Pinpoint the cell where the given text exists, returning its [X, Y] midpoint coordinate. 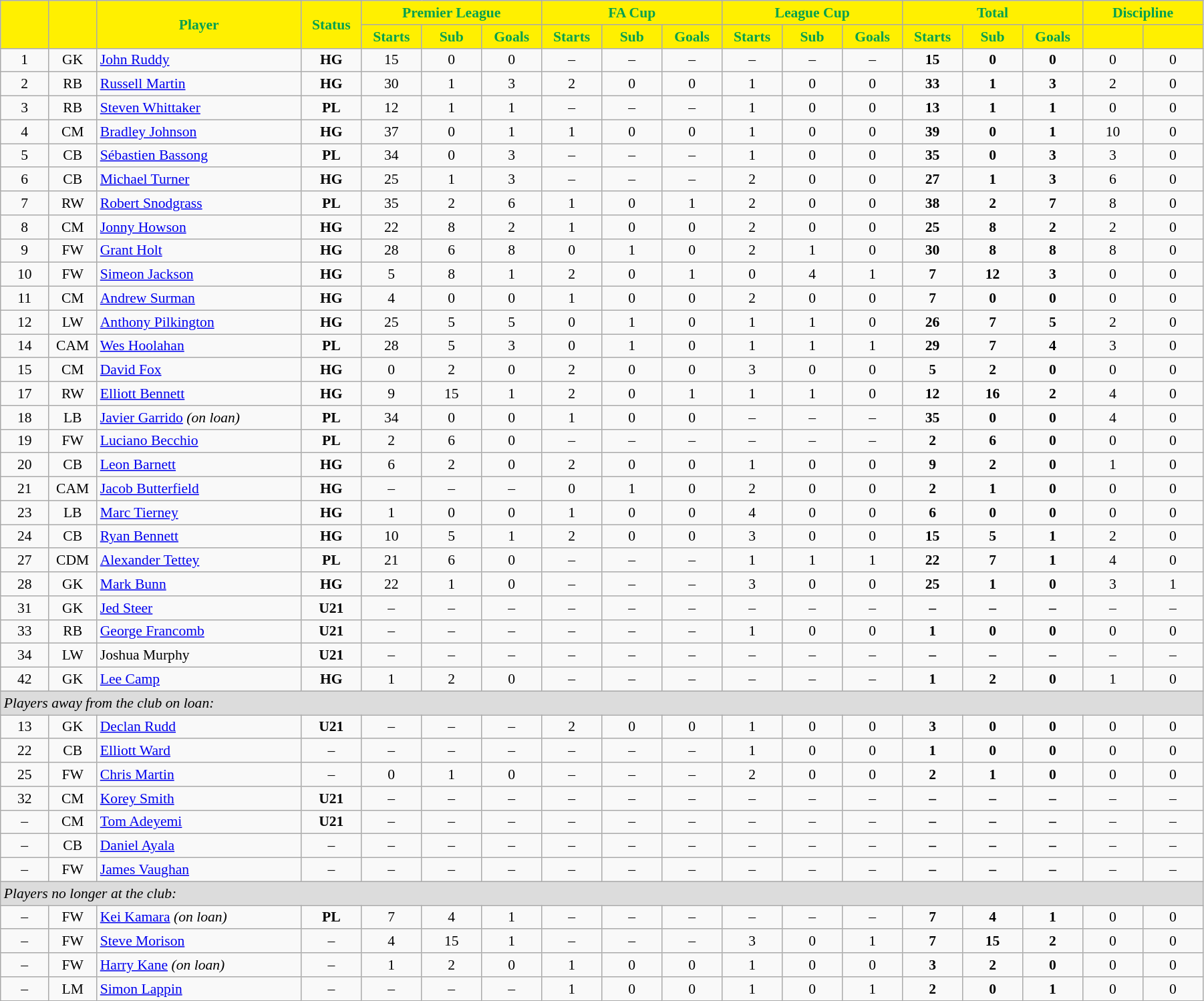
Elliott Bennett [199, 394]
Harry Kane (on loan) [199, 965]
Player [199, 24]
David Fox [199, 370]
Wes Hoolahan [199, 346]
Russell Martin [199, 84]
Daniel Ayala [199, 846]
Players no longer at the club: [602, 893]
Javier Garrido (on loan) [199, 418]
Korey Smith [199, 799]
Jacob Butterfield [199, 489]
38 [933, 203]
Steve Morison [199, 942]
Players away from the club on loan: [602, 703]
Jed Steer [199, 608]
Discipline [1143, 13]
Elliott Ward [199, 751]
17 [25, 394]
23 [25, 513]
Simon Lappin [199, 989]
29 [933, 346]
Joshua Murphy [199, 656]
Total [993, 13]
FA Cup [632, 13]
Ryan Bennett [199, 537]
James Vaughan [199, 870]
Sébastien Bassong [199, 156]
John Ruddy [199, 60]
Steven Whittaker [199, 108]
16 [993, 394]
31 [25, 608]
18 [25, 418]
Bradley Johnson [199, 132]
George Francomb [199, 631]
32 [25, 799]
Jonny Howson [199, 227]
Premier League [452, 13]
20 [25, 465]
Marc Tierney [199, 513]
Simeon Jackson [199, 275]
Andrew Surman [199, 299]
Tom Adeyemi [199, 822]
19 [25, 441]
Anthony Pilkington [199, 322]
37 [392, 132]
11 [25, 299]
League Cup [812, 13]
Grant Holt [199, 251]
LM [73, 989]
Chris Martin [199, 774]
42 [25, 680]
Michael Turner [199, 180]
26 [933, 322]
Mark Bunn [199, 584]
Leon Barnett [199, 465]
CDM [73, 561]
24 [25, 537]
39 [933, 132]
Luciano Becchio [199, 441]
Lee Camp [199, 680]
Status [331, 24]
14 [25, 346]
Declan Rudd [199, 727]
Kei Kamara (on loan) [199, 917]
Alexander Tettey [199, 561]
Robert Snodgrass [199, 203]
